Determine the (X, Y) coordinate at the center of the cell enclosing the given text.  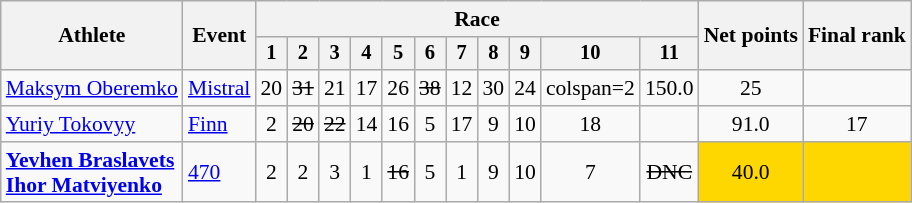
40.0 (751, 172)
DNC (670, 172)
Yuriy Tokovyy (92, 124)
25 (751, 88)
18 (590, 124)
Yevhen BraslavetsIhor Matviyenko (92, 172)
4 (367, 54)
Event (219, 36)
26 (398, 88)
150.0 (670, 88)
11 (670, 54)
Net points (751, 36)
24 (525, 88)
Finn (219, 124)
21 (335, 88)
Race (476, 19)
30 (493, 88)
22 (335, 124)
31 (303, 88)
6 (430, 54)
8 (493, 54)
91.0 (751, 124)
colspan=2 (590, 88)
Final rank (857, 36)
38 (430, 88)
470 (219, 172)
12 (462, 88)
Mistral (219, 88)
Maksym Oberemko (92, 88)
Athlete (92, 36)
14 (367, 124)
